Determine the (x, y) coordinate at the center of the cell enclosing the given text.  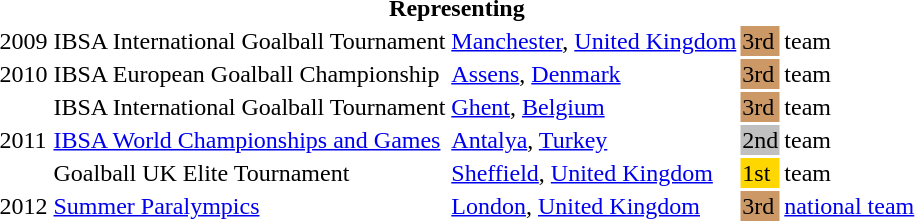
Ghent, Belgium (594, 107)
London, United Kingdom (594, 206)
Goalball UK Elite Tournament (250, 173)
Manchester, United Kingdom (594, 41)
Sheffield, United Kingdom (594, 173)
2nd (760, 140)
IBSA World Championships and Games (250, 140)
IBSA European Goalball Championship (250, 74)
1st (760, 173)
Antalya, Turkey (594, 140)
Assens, Denmark (594, 74)
Summer Paralympics (250, 206)
